Search for the cell housing the specified text and yield its [x, y] center coordinate. 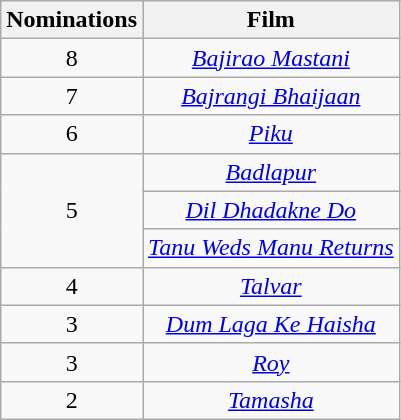
Dil Dhadakne Do [270, 210]
Bajirao Mastani [270, 58]
5 [72, 210]
Dum Laga Ke Haisha [270, 324]
6 [72, 134]
7 [72, 96]
Film [270, 20]
Talvar [270, 286]
4 [72, 286]
Tanu Weds Manu Returns [270, 248]
2 [72, 400]
Badlapur [270, 172]
Nominations [72, 20]
Tamasha [270, 400]
Roy [270, 362]
8 [72, 58]
Bajrangi Bhaijaan [270, 96]
Piku [270, 134]
